Output the (X, Y) coordinate of the center of the cell containing the given text.  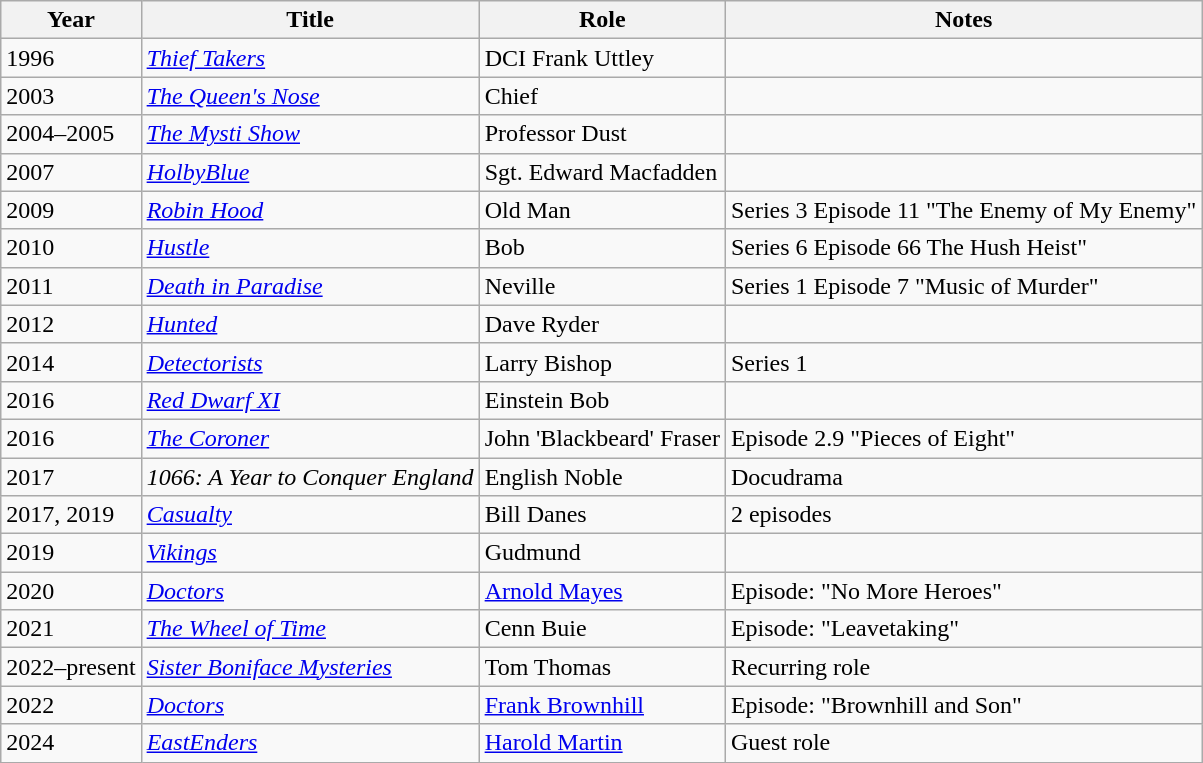
Harold Martin (602, 743)
Docudrama (963, 477)
2012 (71, 324)
Title (310, 20)
Frank Brownhill (602, 705)
2019 (71, 553)
EastEnders (310, 743)
Arnold Mayes (602, 591)
2007 (71, 172)
Old Man (602, 210)
2017, 2019 (71, 515)
2 episodes (963, 515)
Series 3 Episode 11 "The Enemy of My Enemy" (963, 210)
Chief (602, 96)
Professor Dust (602, 134)
Bill Danes (602, 515)
2003 (71, 96)
2024 (71, 743)
Robin Hood (310, 210)
Gudmund (602, 553)
1066: A Year to Conquer England (310, 477)
2020 (71, 591)
Casualty (310, 515)
2004–2005 (71, 134)
HolbyBlue (310, 172)
Series 6 Episode 66 The Hush Heist" (963, 248)
2021 (71, 629)
The Wheel of Time (310, 629)
Recurring role (963, 667)
Sister Boniface Mysteries (310, 667)
Thief Takers (310, 58)
English Noble (602, 477)
2010 (71, 248)
Einstein Bob (602, 400)
Death in Paradise (310, 286)
Hunted (310, 324)
Red Dwarf XI (310, 400)
Guest role (963, 743)
Year (71, 20)
Episode: "Leavetaking" (963, 629)
The Mysti Show (310, 134)
DCI Frank Uttley (602, 58)
Bob (602, 248)
Episode 2.9 "Pieces of Eight" (963, 438)
John 'Blackbeard' Fraser (602, 438)
2022 (71, 705)
Series 1 Episode 7 "Music of Murder" (963, 286)
Series 1 (963, 362)
2014 (71, 362)
Detectorists (310, 362)
Tom Thomas (602, 667)
2011 (71, 286)
Notes (963, 20)
Neville (602, 286)
The Queen's Nose (310, 96)
Cenn Buie (602, 629)
1996 (71, 58)
The Coroner (310, 438)
2022–present (71, 667)
Sgt. Edward Macfadden (602, 172)
Vikings (310, 553)
2009 (71, 210)
Episode: "Brownhill and Son" (963, 705)
Dave Ryder (602, 324)
Larry Bishop (602, 362)
Role (602, 20)
Episode: "No More Heroes" (963, 591)
Hustle (310, 248)
2017 (71, 477)
